Return [X, Y] of the center of cell containing provided text 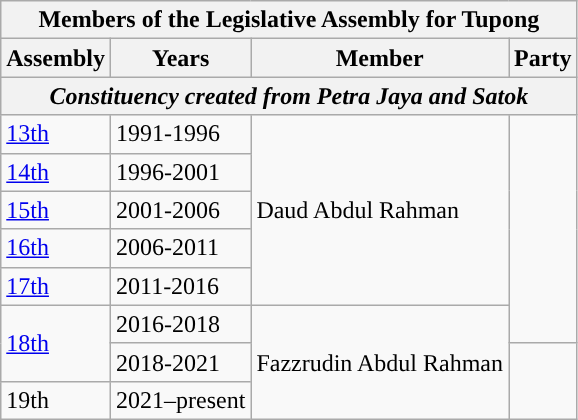
2001-2006 [180, 210]
Fazzrudin Abdul Rahman [380, 362]
19th [56, 400]
Party [543, 58]
18th [56, 343]
14th [56, 172]
1996-2001 [180, 172]
2018-2021 [180, 362]
Members of the Legislative Assembly for Tupong [289, 20]
16th [56, 248]
1991-1996 [180, 134]
2011-2016 [180, 286]
Assembly [56, 58]
2016-2018 [180, 324]
Constituency created from Petra Jaya and Satok [289, 96]
2021–present [180, 400]
17th [56, 286]
Years [180, 58]
Member [380, 58]
2006-2011 [180, 248]
15th [56, 210]
Daud Abdul Rahman [380, 210]
13th [56, 134]
